Provide the [x, y] coordinate of the cell's center where the given text is located.  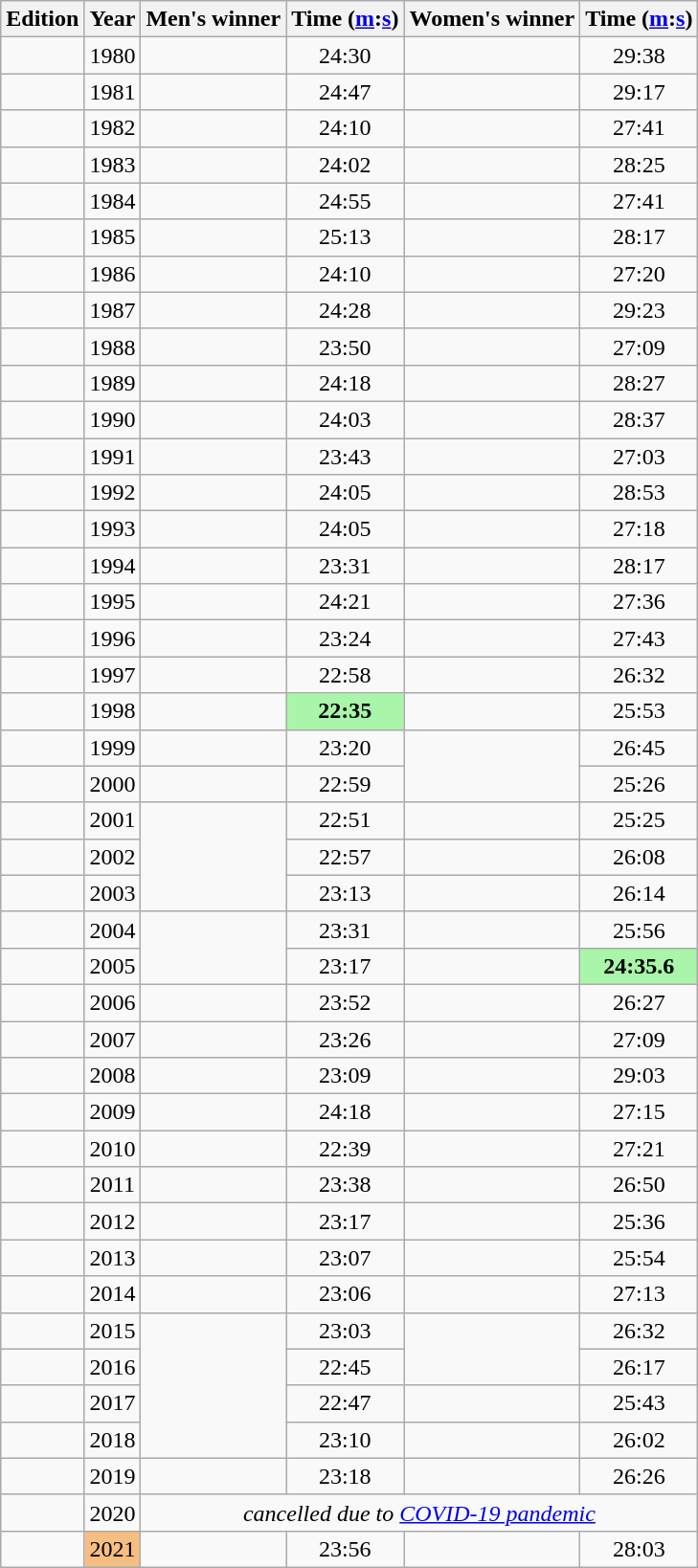
1988 [113, 347]
27:13 [640, 1294]
27:20 [640, 274]
23:10 [345, 1440]
2004 [113, 930]
26:50 [640, 1185]
Edition [42, 19]
1999 [113, 748]
23:26 [345, 1039]
27:18 [640, 529]
23:38 [345, 1185]
1982 [113, 128]
23:03 [345, 1331]
23:13 [345, 893]
cancelled due to COVID-19 pandemic [419, 1512]
26:14 [640, 893]
1995 [113, 602]
1984 [113, 201]
Men's winner [214, 19]
1994 [113, 566]
22:58 [345, 675]
1983 [113, 165]
25:43 [640, 1403]
1997 [113, 675]
23:24 [345, 638]
2019 [113, 1476]
29:03 [640, 1076]
24:47 [345, 92]
24:02 [345, 165]
22:45 [345, 1367]
1991 [113, 457]
26:27 [640, 1002]
22:57 [345, 857]
2001 [113, 820]
2003 [113, 893]
1989 [113, 383]
28:37 [640, 419]
1996 [113, 638]
23:43 [345, 457]
28:25 [640, 165]
2010 [113, 1149]
1998 [113, 711]
24:03 [345, 419]
28:27 [640, 383]
23:09 [345, 1076]
1980 [113, 56]
2007 [113, 1039]
26:17 [640, 1367]
23:56 [345, 1549]
24:30 [345, 56]
24:21 [345, 602]
29:17 [640, 92]
1986 [113, 274]
1981 [113, 92]
29:23 [640, 310]
25:13 [345, 237]
27:36 [640, 602]
2008 [113, 1076]
22:39 [345, 1149]
28:53 [640, 493]
26:45 [640, 748]
22:51 [345, 820]
25:56 [640, 930]
2006 [113, 1002]
2012 [113, 1221]
2014 [113, 1294]
25:36 [640, 1221]
25:26 [640, 784]
1985 [113, 237]
29:38 [640, 56]
2000 [113, 784]
2009 [113, 1112]
1993 [113, 529]
22:47 [345, 1403]
24:55 [345, 201]
23:06 [345, 1294]
23:07 [345, 1258]
2013 [113, 1258]
25:54 [640, 1258]
2018 [113, 1440]
22:35 [345, 711]
27:03 [640, 457]
2002 [113, 857]
2020 [113, 1512]
2005 [113, 966]
23:20 [345, 748]
2015 [113, 1331]
22:59 [345, 784]
1990 [113, 419]
27:43 [640, 638]
1992 [113, 493]
1987 [113, 310]
26:26 [640, 1476]
24:35.6 [640, 966]
25:53 [640, 711]
26:08 [640, 857]
24:28 [345, 310]
27:15 [640, 1112]
23:50 [345, 347]
23:52 [345, 1002]
Women's winner [492, 19]
2011 [113, 1185]
2016 [113, 1367]
26:02 [640, 1440]
2017 [113, 1403]
27:21 [640, 1149]
2021 [113, 1549]
25:25 [640, 820]
28:03 [640, 1549]
Year [113, 19]
23:18 [345, 1476]
